Search for the cell housing the specified text and yield its (x, y) center coordinate. 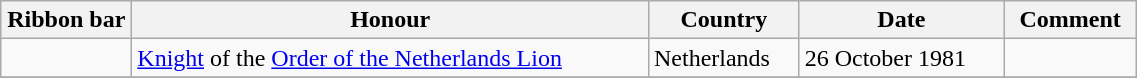
Date (901, 20)
Country (724, 20)
26 October 1981 (901, 58)
Ribbon bar (66, 20)
Knight of the Order of the Netherlands Lion (390, 58)
Honour (390, 20)
Netherlands (724, 58)
Comment (1070, 20)
